Output the [X, Y] coordinate of the center of the cell containing the given text.  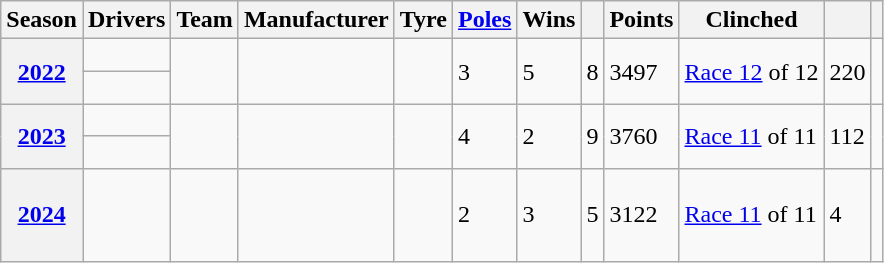
Drivers [126, 20]
3497 [642, 72]
2022 [42, 72]
Season [42, 20]
2024 [42, 215]
8 [592, 72]
3122 [642, 215]
Tyre [423, 20]
220 [848, 72]
3760 [642, 136]
Manufacturer [316, 20]
Clinched [752, 20]
Poles [484, 20]
Team [205, 20]
9 [592, 136]
Points [642, 20]
2023 [42, 136]
112 [848, 136]
Wins [549, 20]
Race 12 of 12 [752, 72]
